Search for the cell housing the specified text and yield its [X, Y] center coordinate. 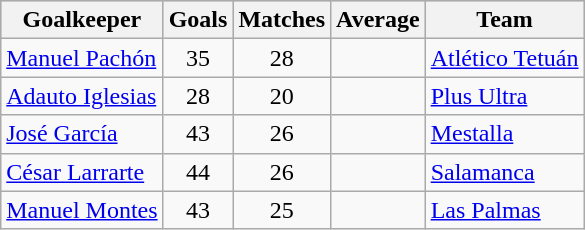
Manuel Montes [82, 210]
Adauto Iglesias [82, 96]
Team [504, 20]
Manuel Pachón [82, 58]
Las Palmas [504, 210]
Goals [198, 20]
44 [198, 172]
35 [198, 58]
José García [82, 134]
Matches [282, 20]
Plus Ultra [504, 96]
Average [378, 20]
César Larrarte [82, 172]
Salamanca [504, 172]
Mestalla [504, 134]
25 [282, 210]
Goalkeeper [82, 20]
Atlético Tetuán [504, 58]
20 [282, 96]
